Provide the (X, Y) coordinate of the cell's center where the given text is located.  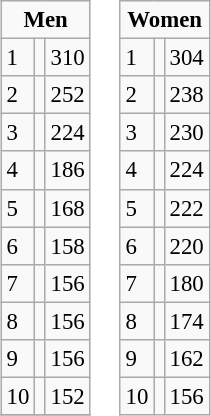
310 (68, 58)
238 (186, 95)
Women (164, 20)
162 (186, 358)
230 (186, 133)
152 (68, 396)
252 (68, 95)
174 (186, 321)
222 (186, 208)
Men (46, 20)
304 (186, 58)
158 (68, 246)
168 (68, 208)
220 (186, 246)
180 (186, 283)
186 (68, 170)
